From the cell containing the given text, extract its center point as (X, Y) coordinate. 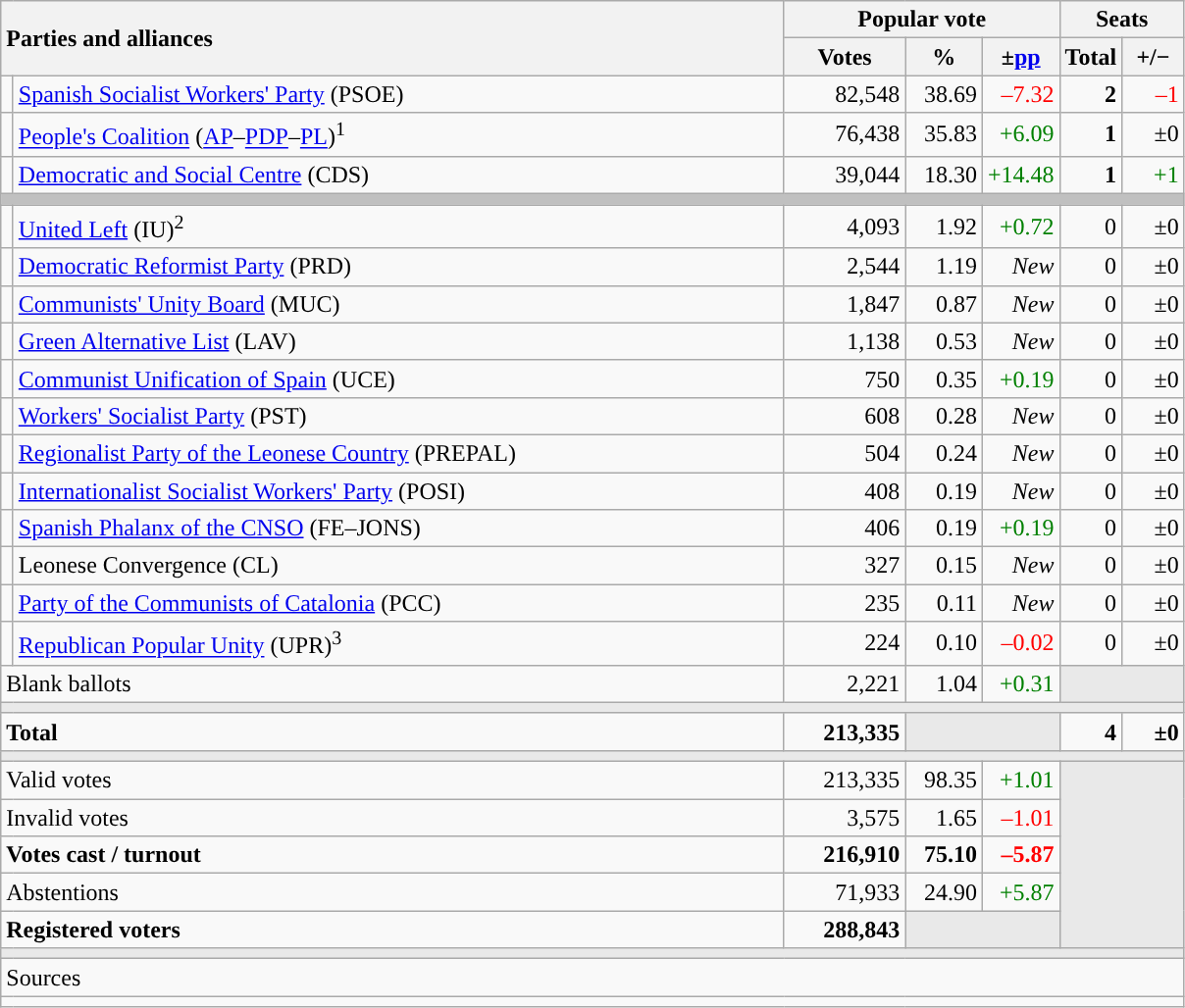
288,843 (845, 930)
+5.87 (1020, 892)
Votes (845, 57)
–0.02 (1020, 643)
3,575 (845, 818)
Communist Unification of Spain (UCE) (398, 378)
Leonese Convergence (CL) (398, 566)
1,847 (845, 304)
408 (845, 491)
Spanish Socialist Workers' Party (PSOE) (398, 94)
0.24 (944, 453)
750 (845, 378)
4 (1091, 731)
–5.87 (1020, 855)
–1.01 (1020, 818)
Green Alternative List (LAV) (398, 341)
Sources (592, 978)
Regionalist Party of the Leonese Country (PREPAL) (398, 453)
18.30 (944, 175)
2,544 (845, 267)
Abstentions (392, 892)
1.92 (944, 227)
608 (845, 416)
+1.01 (1020, 781)
1,138 (845, 341)
2,221 (845, 683)
Blank ballots (392, 683)
People's Coalition (AP–PDP–PL)1 (398, 135)
Valid votes (392, 781)
406 (845, 529)
504 (845, 453)
+14.48 (1020, 175)
0.35 (944, 378)
Party of the Communists of Catalonia (PCC) (398, 603)
Spanish Phalanx of the CNSO (FE–JONS) (398, 529)
Seats (1122, 20)
76,438 (845, 135)
1.65 (944, 818)
0.53 (944, 341)
+1 (1154, 175)
0.15 (944, 566)
216,910 (845, 855)
0.11 (944, 603)
1.04 (944, 683)
2 (1091, 94)
Popular vote (922, 20)
327 (845, 566)
98.35 (944, 781)
0.87 (944, 304)
+0.72 (1020, 227)
+6.09 (1020, 135)
75.10 (944, 855)
–7.32 (1020, 94)
224 (845, 643)
71,933 (845, 892)
82,548 (845, 94)
39,044 (845, 175)
+/− (1154, 57)
% (944, 57)
United Left (IU)2 (398, 227)
38.69 (944, 94)
Parties and alliances (392, 38)
Invalid votes (392, 818)
–1 (1154, 94)
Votes cast / turnout (392, 855)
4,093 (845, 227)
0.10 (944, 643)
Workers' Socialist Party (PST) (398, 416)
±pp (1020, 57)
Internationalist Socialist Workers' Party (POSI) (398, 491)
35.83 (944, 135)
Communists' Unity Board (MUC) (398, 304)
1.19 (944, 267)
Democratic and Social Centre (CDS) (398, 175)
Republican Popular Unity (UPR)3 (398, 643)
+0.31 (1020, 683)
235 (845, 603)
24.90 (944, 892)
Registered voters (392, 930)
Democratic Reformist Party (PRD) (398, 267)
0.28 (944, 416)
